Capture the cell that displays the provided text and extract its [X, Y] central coordinate. 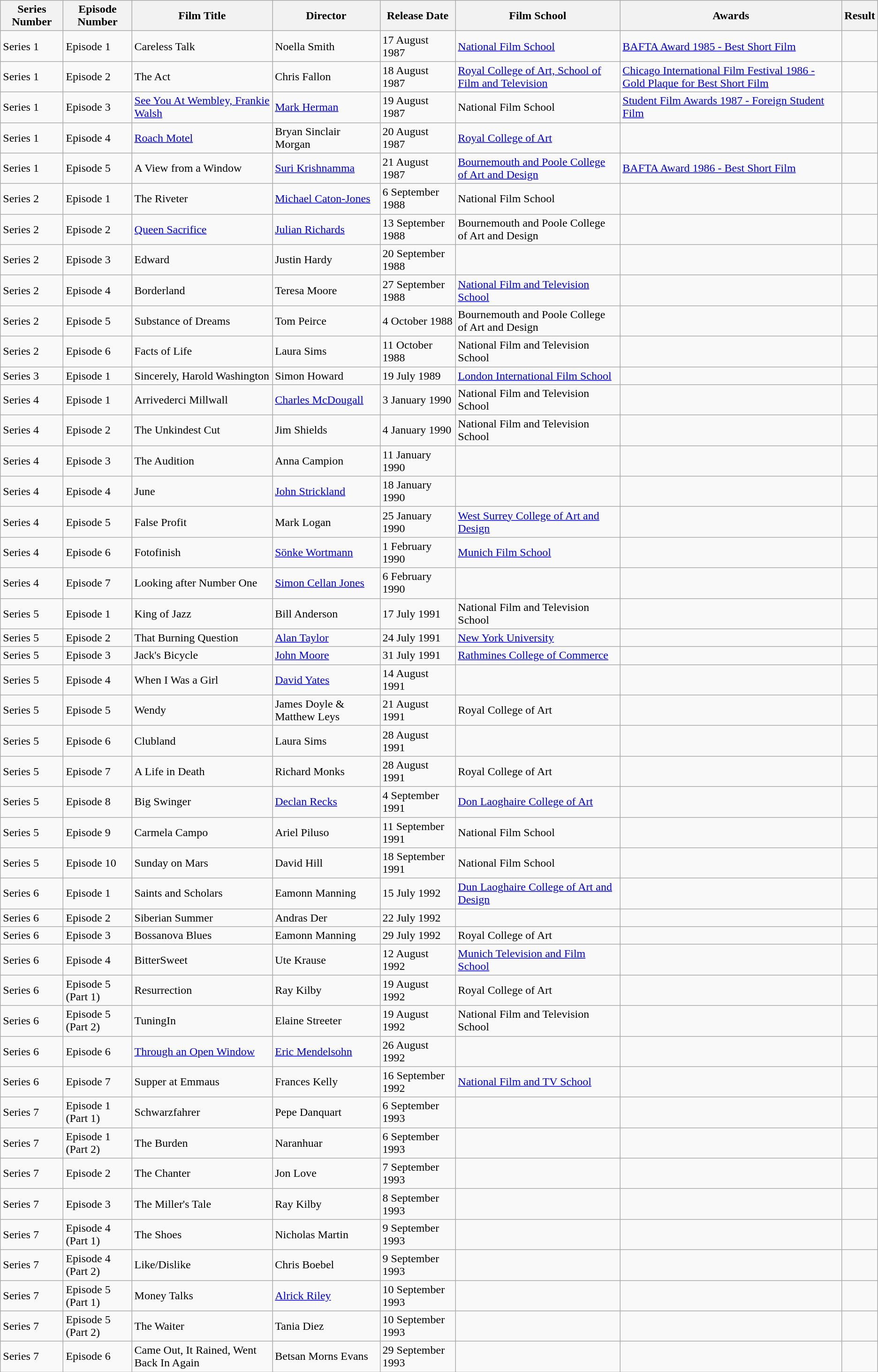
17 August 1987 [417, 46]
Student Film Awards 1987 - Foreign Student Film [731, 107]
TuningIn [202, 1021]
24 July 1991 [417, 638]
22 July 1992 [417, 918]
Sincerely, Harold Washington [202, 376]
King of Jazz [202, 614]
Noella Smith [326, 46]
29 July 1992 [417, 936]
Sönke Wortmann [326, 553]
Bossanova Blues [202, 936]
6 February 1990 [417, 583]
4 October 1988 [417, 321]
Facts of Life [202, 351]
Munich Film School [537, 553]
National Film and TV School [537, 1082]
4 January 1990 [417, 431]
The Waiter [202, 1326]
16 September 1992 [417, 1082]
Film School [537, 16]
Andras Der [326, 918]
The Act [202, 77]
18 August 1987 [417, 77]
Tania Diez [326, 1326]
17 July 1991 [417, 614]
Naranhuar [326, 1143]
Big Swinger [202, 801]
Schwarzfahrer [202, 1112]
West Surrey College of Art and Design [537, 522]
Julian Richards [326, 229]
Episode Number [98, 16]
Michael Caton-Jones [326, 199]
Mark Herman [326, 107]
Simon Howard [326, 376]
BAFTA Award 1985 - Best Short Film [731, 46]
11 January 1990 [417, 461]
6 September 1988 [417, 199]
James Doyle & Matthew Leys [326, 710]
See You At Wembley, Frankie Walsh [202, 107]
Charles McDougall [326, 400]
Chris Fallon [326, 77]
Series 3 [32, 376]
Elaine Streeter [326, 1021]
13 September 1988 [417, 229]
The Shoes [202, 1234]
15 July 1992 [417, 893]
Episode 10 [98, 863]
Bryan Sinclair Morgan [326, 138]
Careless Talk [202, 46]
Borderland [202, 290]
Ariel Piluso [326, 832]
Arrivederci Millwall [202, 400]
The Riveter [202, 199]
Fotofinish [202, 553]
Saints and Scholars [202, 893]
20 August 1987 [417, 138]
London International Film School [537, 376]
4 September 1991 [417, 801]
Dun Laoghaire College of Art and Design [537, 893]
Rathmines College of Commerce [537, 656]
That Burning Question [202, 638]
Declan Recks [326, 801]
The Burden [202, 1143]
21 August 1991 [417, 710]
Teresa Moore [326, 290]
Jim Shields [326, 431]
18 September 1991 [417, 863]
Siberian Summer [202, 918]
31 July 1991 [417, 656]
A Life in Death [202, 771]
Director [326, 16]
Frances Kelly [326, 1082]
19 July 1989 [417, 376]
7 September 1993 [417, 1173]
Jack's Bicycle [202, 656]
Munich Television and Film School [537, 960]
Tom Peirce [326, 321]
Result [860, 16]
John Moore [326, 656]
Suri Krishnamma [326, 168]
1 February 1990 [417, 553]
26 August 1992 [417, 1051]
20 September 1988 [417, 260]
Richard Monks [326, 771]
The Unkindest Cut [202, 431]
Pepe Danquart [326, 1112]
Royal College of Art, School of Film and Television [537, 77]
Episode 8 [98, 801]
3 January 1990 [417, 400]
Substance of Dreams [202, 321]
Nicholas Martin [326, 1234]
David Yates [326, 679]
Release Date [417, 16]
Anna Campion [326, 461]
Mark Logan [326, 522]
11 October 1988 [417, 351]
Alan Taylor [326, 638]
11 September 1991 [417, 832]
Resurrection [202, 990]
Series Number [32, 16]
David Hill [326, 863]
14 August 1991 [417, 679]
18 January 1990 [417, 492]
June [202, 492]
19 August 1987 [417, 107]
27 September 1988 [417, 290]
John Strickland [326, 492]
Eric Mendelsohn [326, 1051]
The Chanter [202, 1173]
Carmela Campo [202, 832]
Wendy [202, 710]
Queen Sacrifice [202, 229]
Justin Hardy [326, 260]
Clubland [202, 740]
Money Talks [202, 1295]
The Miller's Tale [202, 1204]
29 September 1993 [417, 1357]
Bill Anderson [326, 614]
False Profit [202, 522]
New York University [537, 638]
When I Was a Girl [202, 679]
Chris Boebel [326, 1265]
Sunday on Mars [202, 863]
Episode 4 (Part 2) [98, 1265]
Supper at Emmaus [202, 1082]
BAFTA Award 1986 - Best Short Film [731, 168]
Alrick Riley [326, 1295]
Through an Open Window [202, 1051]
A View from a Window [202, 168]
Came Out, It Rained, Went Back In Again [202, 1357]
Episode 1 (Part 2) [98, 1143]
Episode 1 (Part 1) [98, 1112]
12 August 1992 [417, 960]
25 January 1990 [417, 522]
The Audition [202, 461]
Looking after Number One [202, 583]
Episode 9 [98, 832]
Chicago International Film Festival 1986 - Gold Plaque for Best Short Film [731, 77]
8 September 1993 [417, 1204]
Ute Krause [326, 960]
Betsan Morns Evans [326, 1357]
BitterSweet [202, 960]
Roach Motel [202, 138]
Simon Cellan Jones [326, 583]
Like/Dislike [202, 1265]
Jon Love [326, 1173]
Episode 4 (Part 1) [98, 1234]
Don Laoghaire College of Art [537, 801]
21 August 1987 [417, 168]
Film Title [202, 16]
Edward [202, 260]
Awards [731, 16]
